Return [X, Y] of the center of cell containing provided text 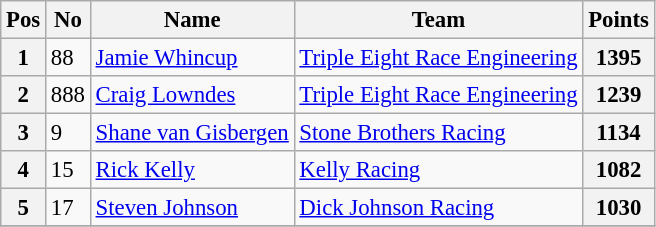
1082 [618, 170]
Jamie Whincup [192, 58]
9 [68, 133]
1395 [618, 58]
Shane van Gisbergen [192, 133]
No [68, 20]
1030 [618, 208]
Pos [24, 20]
888 [68, 95]
Stone Brothers Racing [438, 133]
Rick Kelly [192, 170]
3 [24, 133]
1239 [618, 95]
88 [68, 58]
Dick Johnson Racing [438, 208]
15 [68, 170]
17 [68, 208]
4 [24, 170]
5 [24, 208]
1 [24, 58]
Craig Lowndes [192, 95]
2 [24, 95]
Name [192, 20]
Steven Johnson [192, 208]
Kelly Racing [438, 170]
Points [618, 20]
1134 [618, 133]
Team [438, 20]
